Pinpoint the cell where the given text exists, returning its (X, Y) midpoint coordinate. 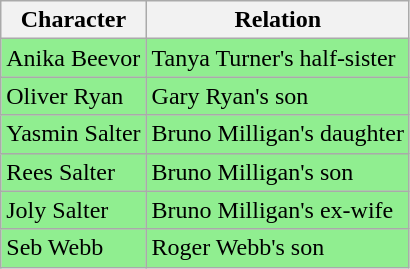
Rees Salter (74, 172)
Gary Ryan's son (278, 96)
Bruno Milligan's ex-wife (278, 210)
Relation (278, 20)
Bruno Milligan's daughter (278, 134)
Joly Salter (74, 210)
Oliver Ryan (74, 96)
Seb Webb (74, 248)
Bruno Milligan's son (278, 172)
Roger Webb's son (278, 248)
Anika Beevor (74, 58)
Tanya Turner's half-sister (278, 58)
Yasmin Salter (74, 134)
Character (74, 20)
